Provide the (X, Y) coordinate of the cell's center where the given text is located.  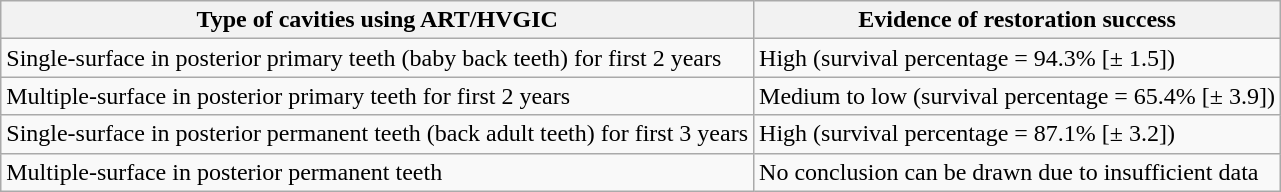
Type of cavities using ART/HVGIC (378, 20)
Single-surface in posterior permanent teeth (back adult teeth) for first 3 years (378, 134)
Multiple-surface in posterior permanent teeth (378, 172)
Multiple-surface in posterior primary teeth for first 2 years (378, 96)
Evidence of restoration success (1018, 20)
High (survival percentage = 94.3% [± 1.5]) (1018, 58)
Single-surface in posterior primary teeth (baby back teeth) for first 2 years (378, 58)
High (survival percentage = 87.1% [± 3.2]) (1018, 134)
Medium to low (survival percentage = 65.4% [± 3.9]) (1018, 96)
No conclusion can be drawn due to insufficient data (1018, 172)
